From the cell containing the given text, extract its center point as (X, Y) coordinate. 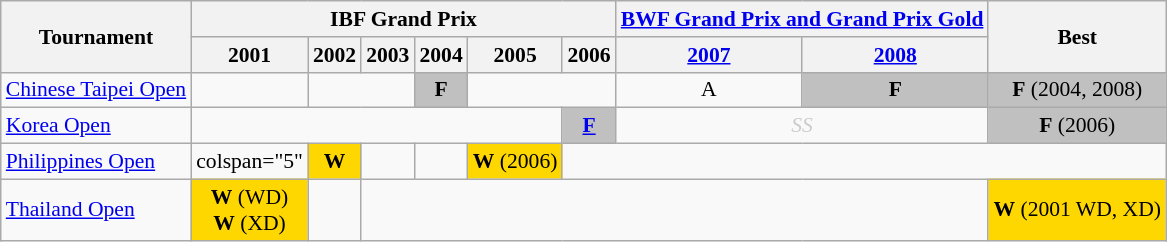
BWF Grand Prix and Grand Prix Gold (802, 19)
2006 (588, 55)
2002 (334, 55)
F (2006) (1077, 126)
W (WD)W (XD) (250, 210)
2001 (250, 55)
Chinese Taipei Open (96, 90)
Thailand Open (96, 210)
Korea Open (96, 126)
F (2004, 2008) (1077, 90)
Philippines Open (96, 162)
2007 (709, 55)
A (709, 90)
Best (1077, 36)
SS (802, 126)
W (2001 WD, XD) (1077, 210)
Tournament (96, 36)
2004 (440, 55)
W (334, 162)
2008 (895, 55)
2005 (516, 55)
2003 (388, 55)
W (2006) (516, 162)
colspan="5" (250, 162)
IBF Grand Prix (404, 19)
